Output the [X, Y] coordinate of the center of the cell containing the given text.  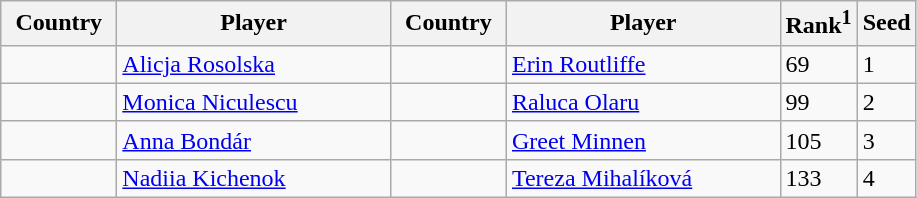
1 [886, 64]
Anna Bondár [254, 140]
Greet Minnen [643, 140]
Monica Niculescu [254, 102]
2 [886, 102]
Rank1 [818, 24]
Tereza Mihalíková [643, 178]
69 [818, 64]
Alicja Rosolska [254, 64]
4 [886, 178]
Raluca Olaru [643, 102]
105 [818, 140]
133 [818, 178]
99 [818, 102]
3 [886, 140]
Seed [886, 24]
Nadiia Kichenok [254, 178]
Erin Routliffe [643, 64]
